Output the (x, y) coordinate of the center of the cell containing the given text.  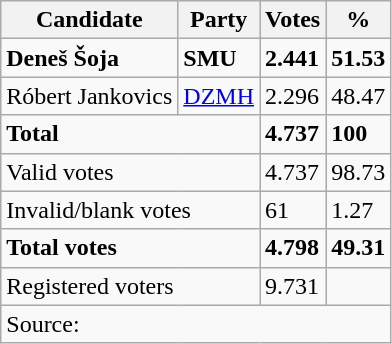
Deneš Šoja (90, 58)
51.53 (358, 58)
1.27 (358, 210)
Invalid/blank votes (130, 210)
Total (130, 134)
2.441 (293, 58)
98.73 (358, 172)
% (358, 20)
49.31 (358, 248)
SMU (219, 58)
48.47 (358, 96)
Party (219, 20)
2.296 (293, 96)
Registered voters (130, 286)
Valid votes (130, 172)
Source: (196, 324)
Candidate (90, 20)
Votes (293, 20)
61 (293, 210)
100 (358, 134)
DZMH (219, 96)
4.798 (293, 248)
Róbert Jankovics (90, 96)
Total votes (130, 248)
9.731 (293, 286)
